Extract the [X, Y] coordinate from the center of the cell holding the provided text.  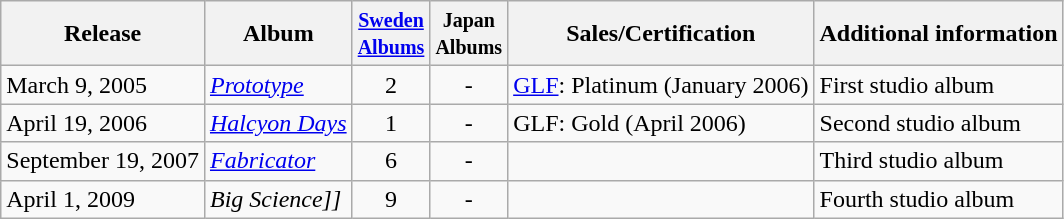
First studio album [938, 85]
2 [391, 85]
GLF: Gold (April 2006) [661, 123]
Second studio album [938, 123]
Fourth studio album [938, 199]
Halcyon Days [278, 123]
April 19, 2006 [103, 123]
Sales/Certification [661, 34]
GLF: Platinum (January 2006) [661, 85]
Additional information [938, 34]
April 1, 2009 [103, 199]
Release [103, 34]
Big Science]] [278, 199]
March 9, 2005 [103, 85]
Japan Albums [469, 34]
Prototype [278, 85]
Sweden Albums [391, 34]
Album [278, 34]
1 [391, 123]
Third studio album [938, 161]
6 [391, 161]
9 [391, 199]
September 19, 2007 [103, 161]
Fabricator [278, 161]
